Scan for the cell matching the given text and deliver its [X, Y] coordinate at center. 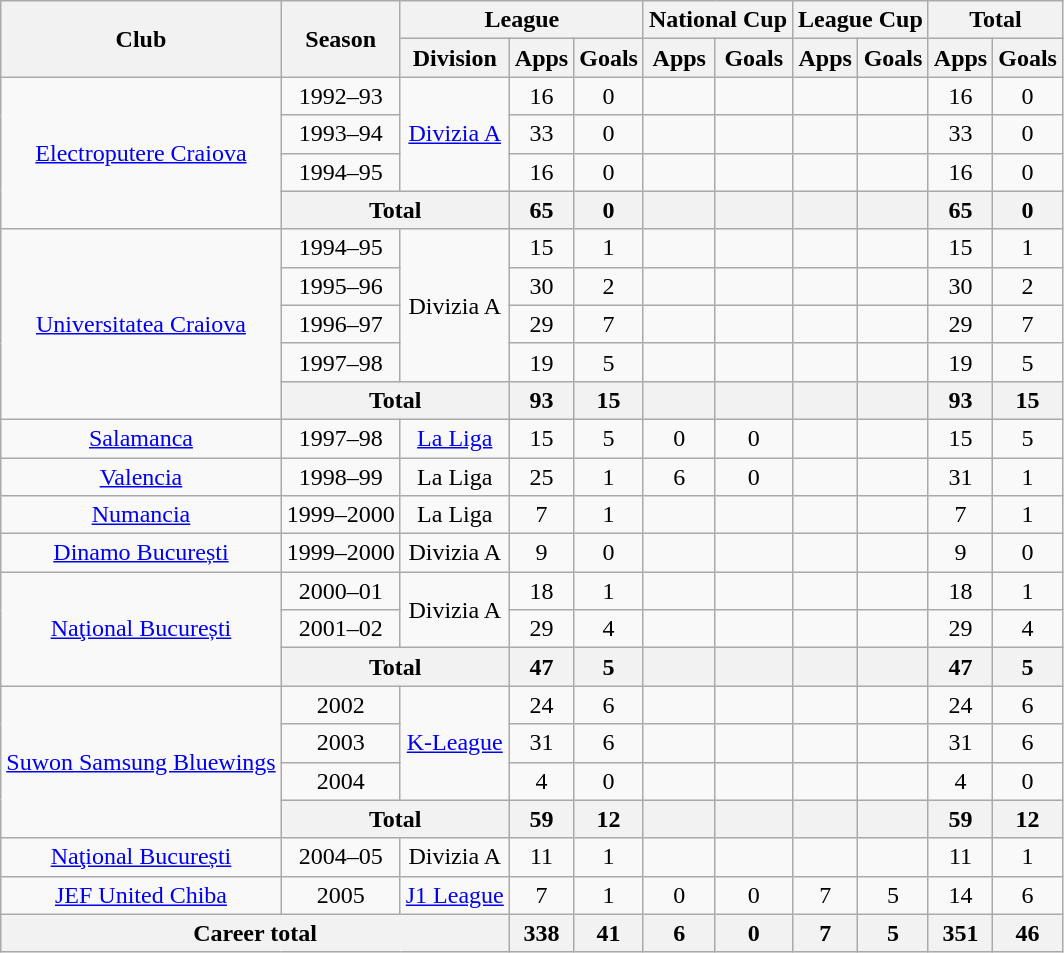
1995–96 [340, 286]
1992–93 [340, 96]
2002 [340, 705]
2000–01 [340, 591]
Valencia [141, 477]
Club [141, 39]
League [522, 20]
2001–02 [340, 629]
338 [541, 933]
2003 [340, 743]
K-League [454, 743]
Dinamo București [141, 553]
1998–99 [340, 477]
Numancia [141, 515]
Career total [256, 933]
Division [454, 58]
2005 [340, 895]
2004 [340, 781]
46 [1028, 933]
League Cup [861, 20]
National Cup [718, 20]
J1 League [454, 895]
1993–94 [340, 134]
Electroputere Craiova [141, 153]
Season [340, 39]
Suwon Samsung Bluewings [141, 762]
JEF United Chiba [141, 895]
25 [541, 477]
41 [609, 933]
14 [960, 895]
Salamanca [141, 438]
Universitatea Craiova [141, 324]
1996–97 [340, 324]
2004–05 [340, 857]
351 [960, 933]
